From the cell containing the given text, extract its center point as (x, y) coordinate. 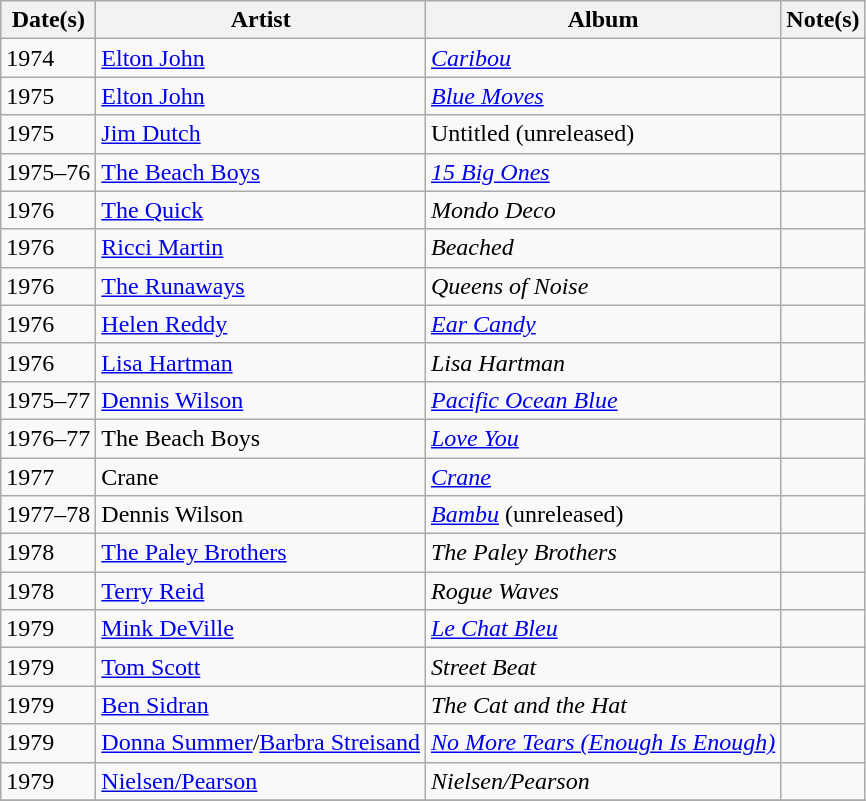
Bambu (unreleased) (602, 515)
Queens of Noise (602, 286)
1977–78 (48, 515)
Helen Reddy (261, 324)
1975–77 (48, 400)
No More Tears (Enough Is Enough) (602, 743)
Artist (261, 20)
Blue Moves (602, 96)
Caribou (602, 58)
Album (602, 20)
Terry Reid (261, 591)
The Runaways (261, 286)
Mondo Deco (602, 210)
1974 (48, 58)
Untitled (unreleased) (602, 134)
Mink DeVille (261, 629)
Street Beat (602, 667)
Pacific Ocean Blue (602, 400)
15 Big Ones (602, 172)
Love You (602, 438)
Ricci Martin (261, 248)
Note(s) (823, 20)
Donna Summer/Barbra Streisand (261, 743)
Ben Sidran (261, 705)
Rogue Waves (602, 591)
1976–77 (48, 438)
Le Chat Bleu (602, 629)
Date(s) (48, 20)
1977 (48, 477)
1975–76 (48, 172)
The Cat and the Hat (602, 705)
Tom Scott (261, 667)
Beached (602, 248)
Jim Dutch (261, 134)
The Quick (261, 210)
Ear Candy (602, 324)
